Detect which cell encompasses the target text, then output its (X, Y) center coordinate. 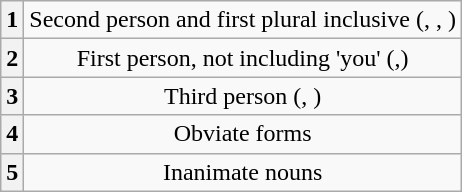
Inanimate nouns (243, 172)
Second person and first plural inclusive (, , ) (243, 20)
Third person (, ) (243, 96)
1 (12, 20)
2 (12, 58)
Obviate forms (243, 134)
First person, not including 'you' (,) (243, 58)
4 (12, 134)
3 (12, 96)
5 (12, 172)
